Provide the (X, Y) coordinate of the cell's center where the given text is located.  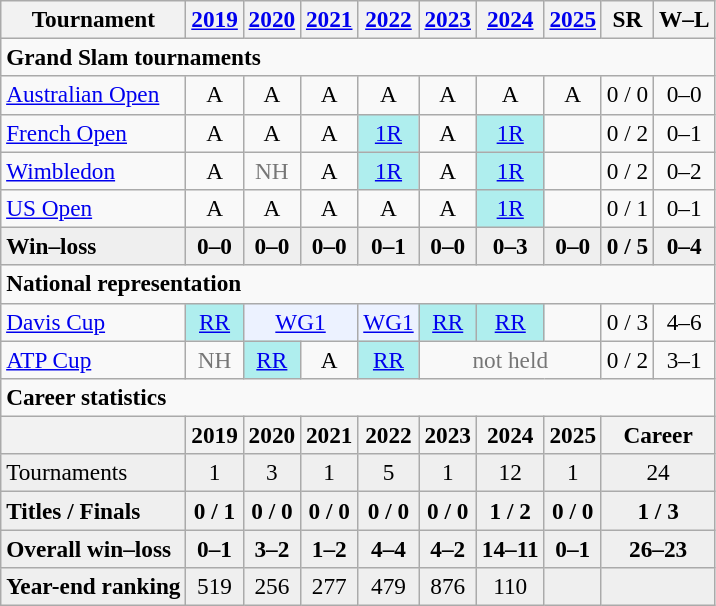
Overall win–loss (94, 548)
0–4 (684, 246)
519 (214, 586)
Year-end ranking (94, 586)
3 (272, 473)
National representation (358, 284)
Win–loss (94, 246)
Tournaments (94, 473)
0 / 3 (627, 322)
3–2 (272, 548)
479 (388, 586)
4–2 (448, 548)
12 (510, 473)
110 (510, 586)
0–3 (510, 246)
3–1 (684, 359)
Wimbledon (94, 170)
876 (448, 586)
SR (627, 19)
Titles / Finals (94, 510)
24 (658, 473)
0–2 (684, 170)
4–4 (388, 548)
1 / 2 (510, 510)
277 (330, 586)
14–11 (510, 548)
Davis Cup (94, 322)
0 / 5 (627, 246)
US Open (94, 208)
ATP Cup (94, 359)
4–6 (684, 322)
Tournament (94, 19)
5 (388, 473)
French Open (94, 133)
1 / 3 (658, 510)
Grand Slam tournaments (358, 57)
256 (272, 586)
26–23 (658, 548)
Australian Open (94, 95)
W–L (684, 19)
Career statistics (358, 397)
1–2 (330, 548)
Career (658, 435)
not held (510, 359)
